Locate the cell with the specified text and output its [x, y] center coordinate. 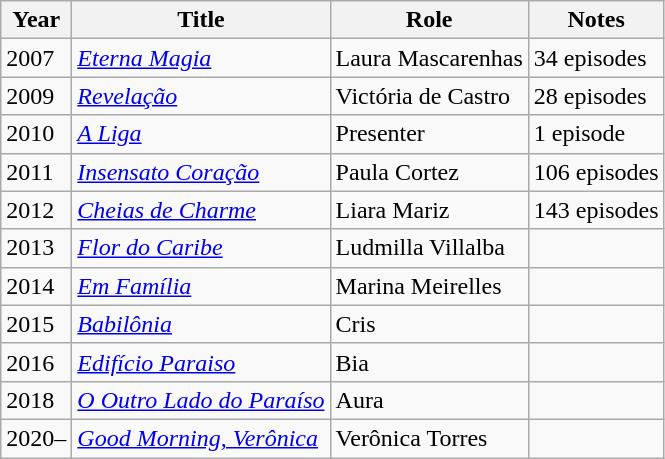
Bia [429, 362]
2018 [36, 400]
Cris [429, 324]
2007 [36, 58]
Aura [429, 400]
2013 [36, 248]
Flor do Caribe [201, 248]
2009 [36, 96]
2011 [36, 172]
O Outro Lado do Paraíso [201, 400]
Cheias de Charme [201, 210]
2010 [36, 134]
2016 [36, 362]
Presenter [429, 134]
Em Família [201, 286]
Laura Mascarenhas [429, 58]
Verônica Torres [429, 438]
A Liga [201, 134]
106 episodes [596, 172]
143 episodes [596, 210]
Title [201, 20]
2015 [36, 324]
Eterna Magia [201, 58]
Good Morning, Verônica [201, 438]
2020– [36, 438]
Insensato Coração [201, 172]
34 episodes [596, 58]
Victória de Castro [429, 96]
Babilônia [201, 324]
Marina Meirelles [429, 286]
1 episode [596, 134]
Ludmilla Villalba [429, 248]
Role [429, 20]
2012 [36, 210]
Revelação [201, 96]
Year [36, 20]
28 episodes [596, 96]
2014 [36, 286]
Paula Cortez [429, 172]
Notes [596, 20]
Edifício Paraiso [201, 362]
Liara Mariz [429, 210]
